Identify which cell holds the provided text, then report its [X, Y] central coordinate. 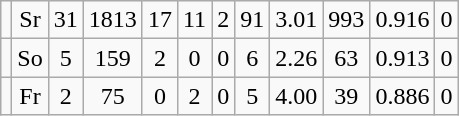
993 [346, 20]
31 [66, 20]
Sr [30, 20]
0.886 [402, 96]
1813 [112, 20]
11 [194, 20]
17 [160, 20]
3.01 [296, 20]
91 [252, 20]
4.00 [296, 96]
Fr [30, 96]
39 [346, 96]
75 [112, 96]
63 [346, 58]
0.916 [402, 20]
6 [252, 58]
0.913 [402, 58]
159 [112, 58]
So [30, 58]
2.26 [296, 58]
